Detect which cell encompasses the target text, then output its [x, y] center coordinate. 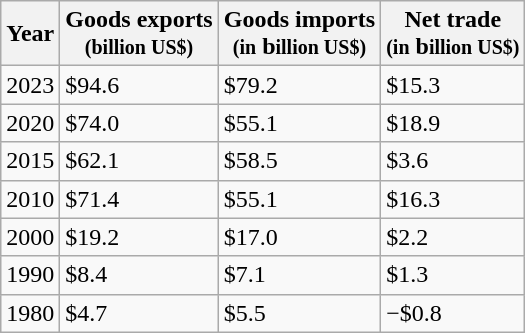
2000 [30, 237]
$17.0 [299, 237]
$19.2 [139, 237]
−$0.8 [453, 313]
$15.3 [453, 85]
$94.6 [139, 85]
$71.4 [139, 199]
$8.4 [139, 275]
1990 [30, 275]
$62.1 [139, 161]
2020 [30, 123]
$1.3 [453, 275]
2010 [30, 199]
$18.9 [453, 123]
$58.5 [299, 161]
Goods exports(billion US$) [139, 34]
2015 [30, 161]
$2.2 [453, 237]
$16.3 [453, 199]
Net trade(in billion US$) [453, 34]
1980 [30, 313]
$5.5 [299, 313]
$7.1 [299, 275]
Goods imports(in billion US$) [299, 34]
$79.2 [299, 85]
2023 [30, 85]
$74.0 [139, 123]
$4.7 [139, 313]
Year [30, 34]
$3.6 [453, 161]
